For the text-containing cell, return its midpoint in [X, Y] coordinate format. 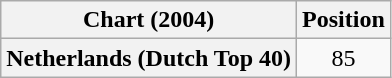
85 [344, 58]
Position [344, 20]
Chart (2004) [149, 20]
Netherlands (Dutch Top 40) [149, 58]
